Find where the given text appears and provide that cell's center as (x, y) coordinate. 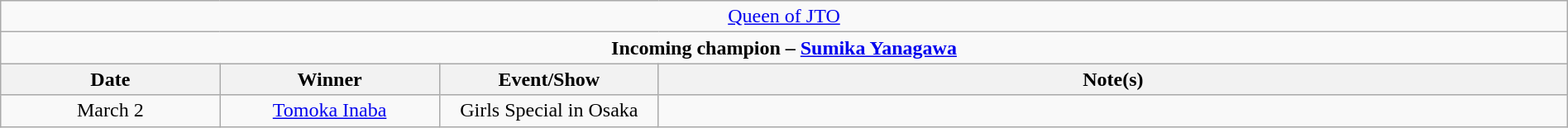
Winner (329, 79)
Note(s) (1113, 79)
Incoming champion – Sumika Yanagawa (784, 48)
Girls Special in Osaka (549, 111)
Date (111, 79)
Event/Show (549, 79)
Queen of JTO (784, 17)
March 2 (111, 111)
Tomoka Inaba (329, 111)
